For the text-containing cell, return its midpoint in [X, Y] coordinate format. 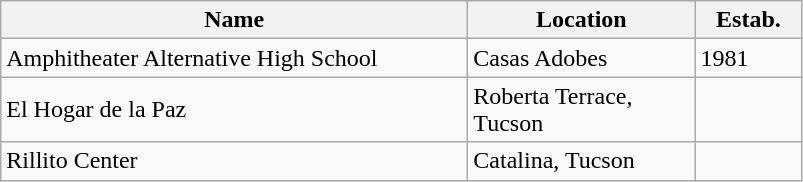
Estab. [748, 20]
Name [234, 20]
Rillito Center [234, 161]
Catalina, Tucson [582, 161]
Roberta Terrace, Tucson [582, 110]
Casas Adobes [582, 58]
Amphitheater Alternative High School [234, 58]
1981 [748, 58]
El Hogar de la Paz [234, 110]
Location [582, 20]
